Pinpoint the cell where the given text exists, returning its [x, y] midpoint coordinate. 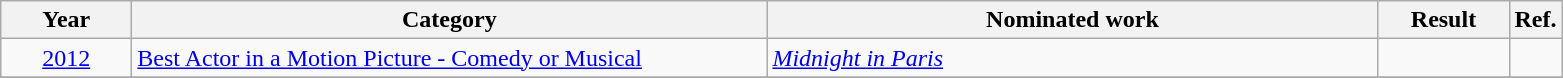
Result [1444, 20]
Ref. [1536, 20]
2012 [66, 58]
Category [450, 20]
Nominated work [1072, 20]
Midnight in Paris [1072, 58]
Best Actor in a Motion Picture - Comedy or Musical [450, 58]
Year [66, 20]
